Output the [X, Y] coordinate of the center of the cell containing the given text.  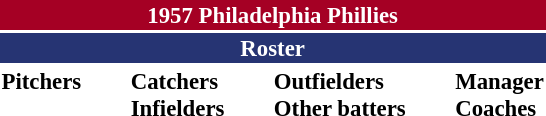
1957 Philadelphia Phillies [272, 15]
Roster [272, 48]
